Identify which cell holds the provided text, then report its (x, y) central coordinate. 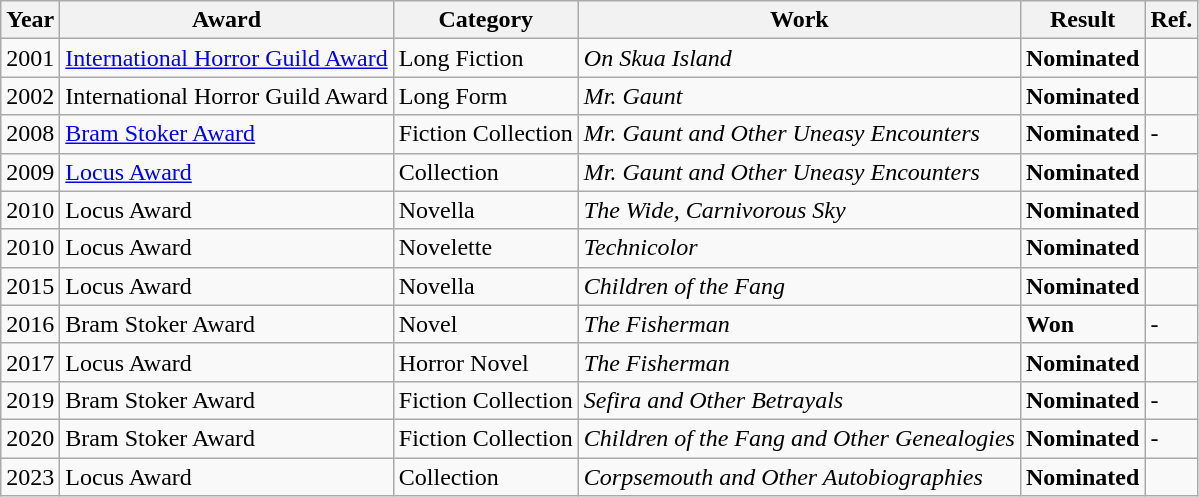
Award (226, 20)
2002 (30, 96)
Long Form (486, 96)
Novelette (486, 248)
Year (30, 20)
2019 (30, 400)
On Skua Island (799, 58)
The Wide, Carnivorous Sky (799, 210)
Long Fiction (486, 58)
Children of the Fang (799, 286)
2015 (30, 286)
2017 (30, 362)
2023 (30, 477)
2001 (30, 58)
2020 (30, 438)
Won (1082, 324)
Ref. (1172, 20)
Novel (486, 324)
Mr. Gaunt (799, 96)
Corpsemouth and Other Autobiographies (799, 477)
Category (486, 20)
2009 (30, 172)
Children of the Fang and Other Genealogies (799, 438)
Horror Novel (486, 362)
Technicolor (799, 248)
Result (1082, 20)
2008 (30, 134)
Sefira and Other Betrayals (799, 400)
Work (799, 20)
2016 (30, 324)
